Return [X, Y] of the center of cell containing provided text 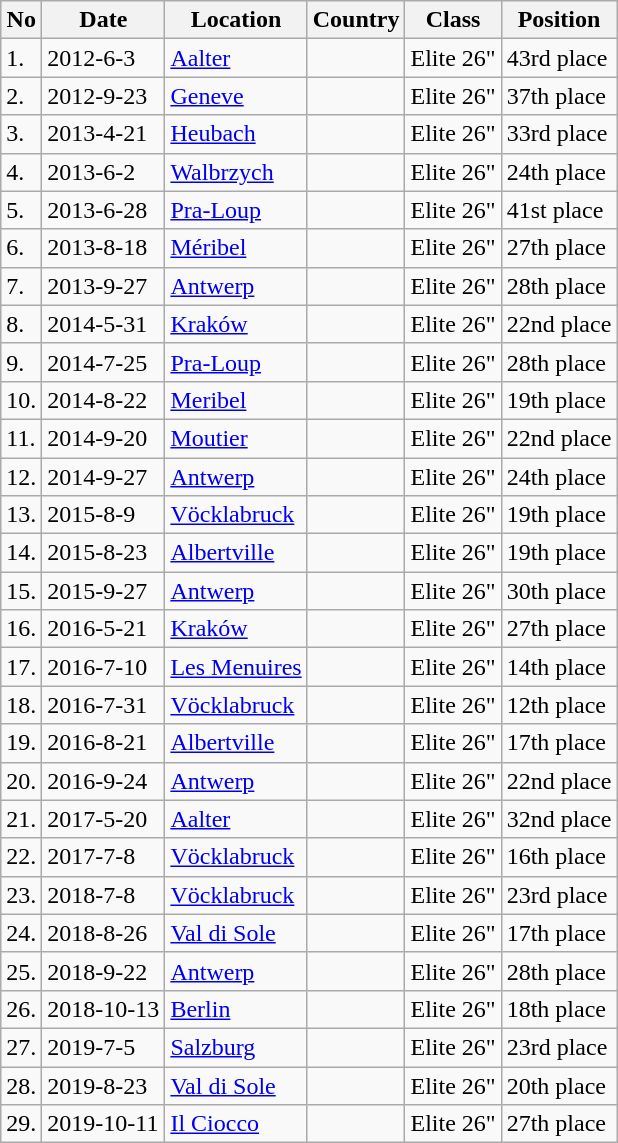
Country [356, 20]
11. [22, 438]
18. [22, 705]
33rd place [559, 134]
22. [22, 857]
2018-7-8 [104, 895]
7. [22, 286]
Class [453, 20]
16th place [559, 857]
2014-8-22 [104, 400]
28. [22, 1085]
20. [22, 781]
2019-8-23 [104, 1085]
2. [22, 96]
2016-7-10 [104, 667]
2017-5-20 [104, 819]
2014-9-20 [104, 438]
30th place [559, 591]
2017-7-8 [104, 857]
2014-5-31 [104, 324]
Walbrzych [236, 172]
2019-10-11 [104, 1124]
2015-9-27 [104, 591]
24. [22, 933]
21. [22, 819]
20th place [559, 1085]
2012-9-23 [104, 96]
37th place [559, 96]
2018-10-13 [104, 1009]
12th place [559, 705]
Les Menuires [236, 667]
No [22, 20]
Geneve [236, 96]
Berlin [236, 1009]
2014-9-27 [104, 477]
Salzburg [236, 1047]
26. [22, 1009]
Location [236, 20]
2013-8-18 [104, 248]
27. [22, 1047]
17. [22, 667]
2013-9-27 [104, 286]
Date [104, 20]
2014-7-25 [104, 362]
2013-6-2 [104, 172]
9. [22, 362]
2013-4-21 [104, 134]
23. [22, 895]
Il Ciocco [236, 1124]
2016-8-21 [104, 743]
Heubach [236, 134]
Moutier [236, 438]
2015-8-23 [104, 553]
15. [22, 591]
2012-6-3 [104, 58]
2016-7-31 [104, 705]
29. [22, 1124]
1. [22, 58]
3. [22, 134]
2016-5-21 [104, 629]
10. [22, 400]
2013-6-28 [104, 210]
2018-9-22 [104, 971]
43rd place [559, 58]
5. [22, 210]
6. [22, 248]
19. [22, 743]
2018-8-26 [104, 933]
Position [559, 20]
16. [22, 629]
2016-9-24 [104, 781]
12. [22, 477]
32nd place [559, 819]
Méribel [236, 248]
14. [22, 553]
2015-8-9 [104, 515]
25. [22, 971]
8. [22, 324]
2019-7-5 [104, 1047]
Meribel [236, 400]
41st place [559, 210]
18th place [559, 1009]
14th place [559, 667]
13. [22, 515]
4. [22, 172]
